Locate the cell with the specified text and output its (X, Y) center coordinate. 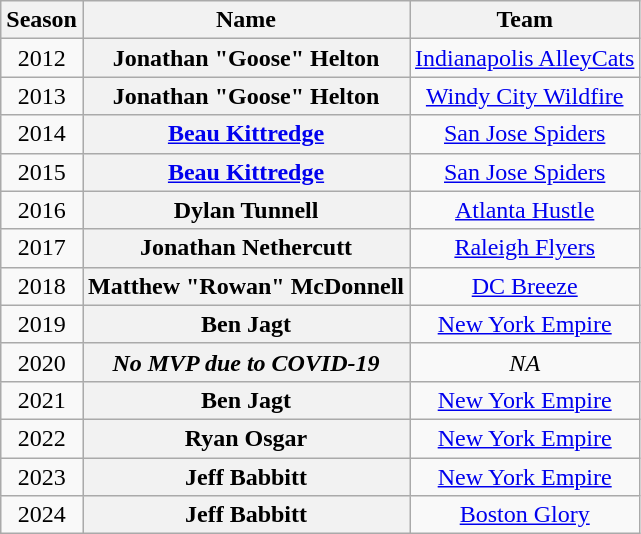
2015 (42, 172)
Atlanta Hustle (525, 210)
Jonathan Nethercutt (246, 248)
Season (42, 20)
2024 (42, 515)
Ryan Osgar (246, 438)
Matthew "Rowan" McDonnell (246, 286)
Name (246, 20)
DC Breeze (525, 286)
2016 (42, 210)
No MVP due to COVID-19 (246, 362)
Windy City Wildfire (525, 96)
Boston Glory (525, 515)
2021 (42, 400)
2019 (42, 324)
2022 (42, 438)
Dylan Tunnell (246, 210)
2018 (42, 286)
2020 (42, 362)
2013 (42, 96)
2023 (42, 477)
2014 (42, 134)
Team (525, 20)
Raleigh Flyers (525, 248)
Indianapolis AlleyCats (525, 58)
2017 (42, 248)
NA (525, 362)
2012 (42, 58)
